Return the [x, y] coordinate for the center point of the cell that contains the specified text.  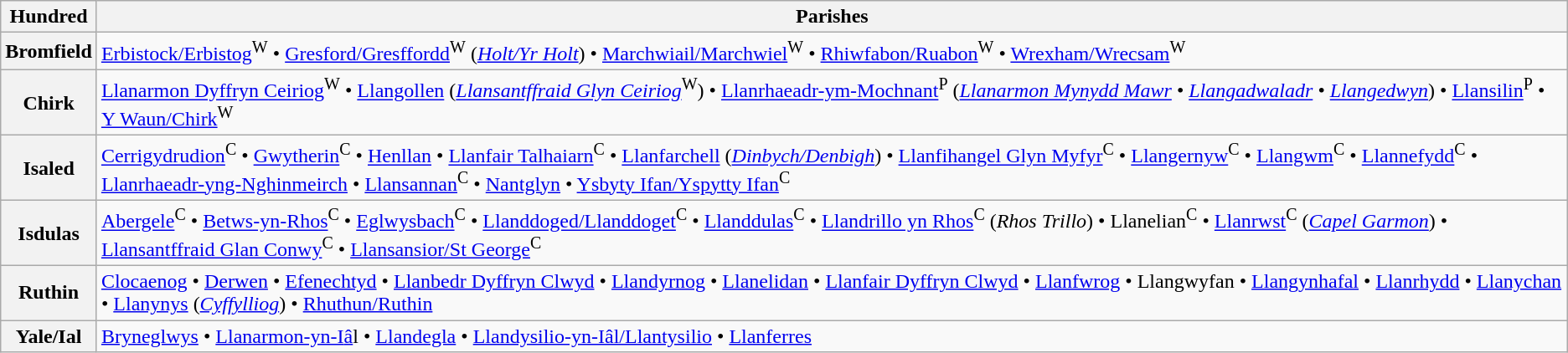
Ruthin [49, 293]
Erbistock/ErbistogW • Gresford/GresfforddW (Holt/Yr Holt) • Marchwiail/MarchwielW • Rhiwfabon/RuabonW • Wrexham/WrecsamW [832, 52]
Bromfield [49, 52]
Parishes [832, 17]
Isdulas [49, 233]
Chirk [49, 102]
Bryneglwys • Llanarmon-yn-Iâl • Llandegla • Llandysilio-yn-Iâl/Llantysilio • Llanferres [832, 336]
Isaled [49, 167]
Yale/Ial [49, 336]
Hundred [49, 17]
